Provide the [X, Y] coordinate of the cell's center where the given text is located.  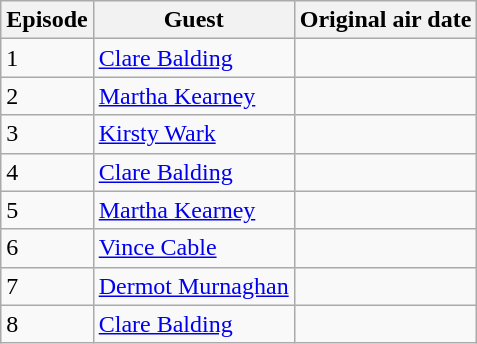
8 [47, 324]
Episode [47, 20]
3 [47, 134]
7 [47, 286]
2 [47, 96]
Guest [194, 20]
Dermot Murnaghan [194, 286]
1 [47, 58]
Vince Cable [194, 248]
5 [47, 210]
6 [47, 248]
4 [47, 172]
Kirsty Wark [194, 134]
Original air date [386, 20]
